Provide the [x, y] coordinate of the cell's center where the given text is located.  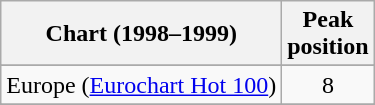
Chart (1998–1999) [142, 34]
Peakposition [328, 34]
8 [328, 85]
Europe (Eurochart Hot 100) [142, 85]
